Return (x, y) of the center of cell containing provided text 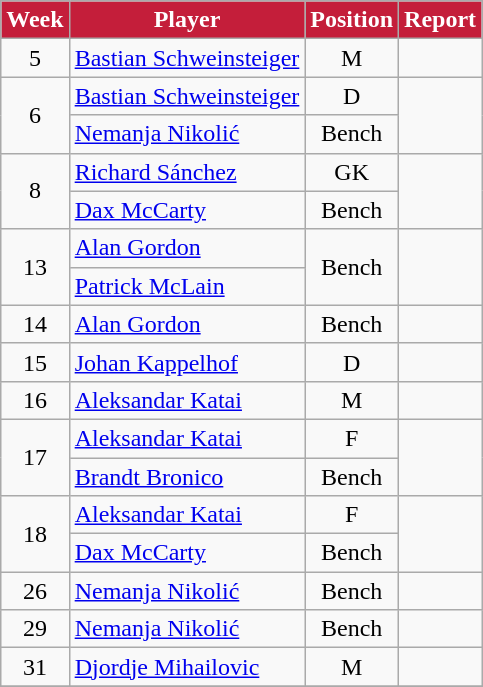
5 (35, 58)
Patrick McLain (187, 286)
Richard Sánchez (187, 172)
13 (35, 267)
26 (35, 591)
Brandt Bronico (187, 477)
29 (35, 629)
GK (352, 172)
15 (35, 362)
Player (187, 20)
8 (35, 191)
16 (35, 400)
Report (440, 20)
31 (35, 667)
Djordje Mihailovic (187, 667)
18 (35, 534)
17 (35, 457)
Johan Kappelhof (187, 362)
6 (35, 115)
Week (35, 20)
Position (352, 20)
14 (35, 324)
